Return the (x, y) coordinate for the center point of the cell that contains the specified text.  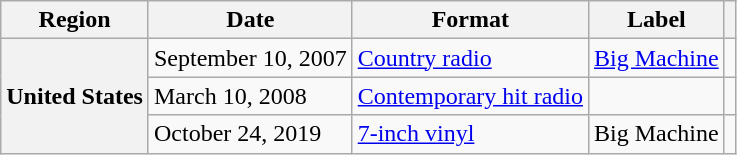
Format (470, 20)
March 10, 2008 (250, 96)
September 10, 2007 (250, 58)
United States (75, 96)
Region (75, 20)
Country radio (470, 58)
Contemporary hit radio (470, 96)
October 24, 2019 (250, 134)
Date (250, 20)
Label (657, 20)
7-inch vinyl (470, 134)
